Find where the given text appears and provide that cell's center as [x, y] coordinate. 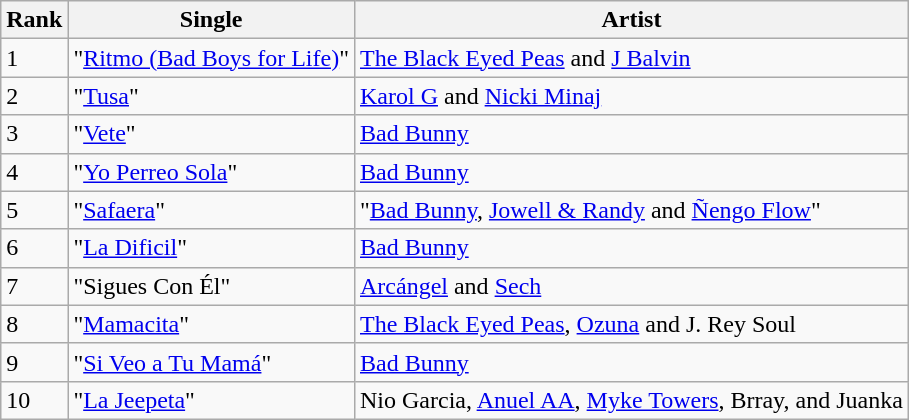
1 [34, 58]
9 [34, 362]
"Tusa" [212, 96]
Rank [34, 20]
The Black Eyed Peas, Ozuna and J. Rey Soul [631, 324]
10 [34, 400]
Nio Garcia, Anuel AA, Myke Towers, Brray, and Juanka [631, 400]
Artist [631, 20]
"Mamacita" [212, 324]
"Si Veo a Tu Mamá" [212, 362]
"Bad Bunny, Jowell & Randy and Ñengo Flow" [631, 210]
The Black Eyed Peas and J Balvin [631, 58]
7 [34, 286]
Karol G and Nicki Minaj [631, 96]
"Safaera" [212, 210]
Single [212, 20]
2 [34, 96]
"Yo Perreo Sola" [212, 172]
4 [34, 172]
3 [34, 134]
"Vete" [212, 134]
8 [34, 324]
5 [34, 210]
"Sigues Con Él" [212, 286]
"Ritmo (Bad Boys for Life)" [212, 58]
"La Jeepeta" [212, 400]
"La Dificil" [212, 248]
Arcángel and Sech [631, 286]
6 [34, 248]
